Return [X, Y] of the center of cell containing provided text 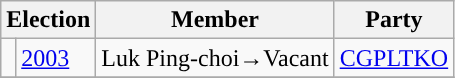
Election [48, 20]
2003 [56, 58]
Luk Ping-choi→Vacant [215, 58]
CGPLTKO [394, 58]
Party [394, 20]
Member [215, 20]
